Return the (X, Y) coordinate for the center point of the cell that contains the specified text.  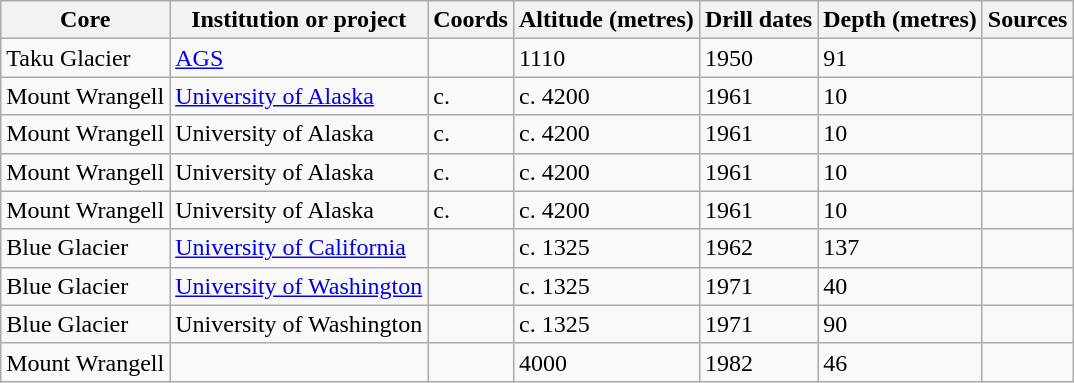
Taku Glacier (86, 58)
Core (86, 20)
University of California (299, 248)
1950 (758, 58)
137 (900, 248)
40 (900, 286)
Sources (1028, 20)
1110 (606, 58)
1982 (758, 362)
91 (900, 58)
Depth (metres) (900, 20)
46 (900, 362)
4000 (606, 362)
90 (900, 324)
1962 (758, 248)
Coords (471, 20)
Institution or project (299, 20)
AGS (299, 58)
Drill dates (758, 20)
Altitude (metres) (606, 20)
